Return [X, Y] of the center of cell containing provided text 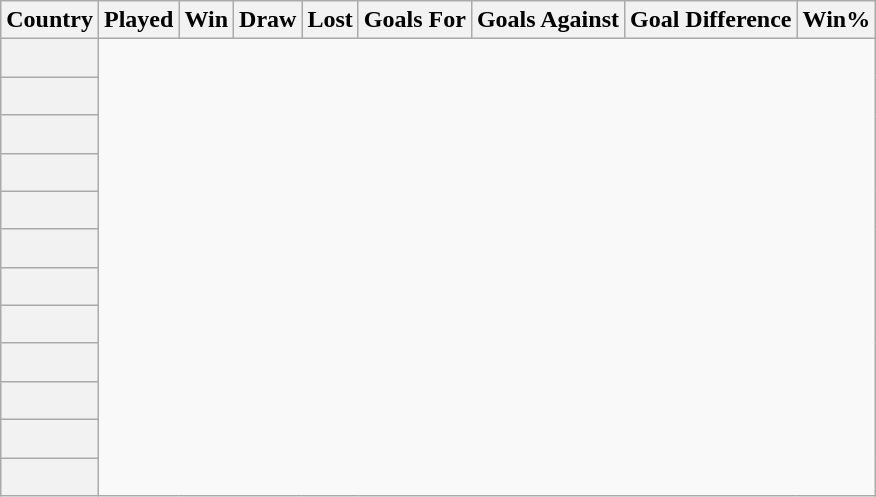
Goal Difference [710, 20]
Win [206, 20]
Win% [836, 20]
Goals Against [548, 20]
Played [138, 20]
Country [50, 20]
Draw [268, 20]
Lost [330, 20]
Goals For [414, 20]
